Output the [x, y] coordinate of the center of the cell containing the given text.  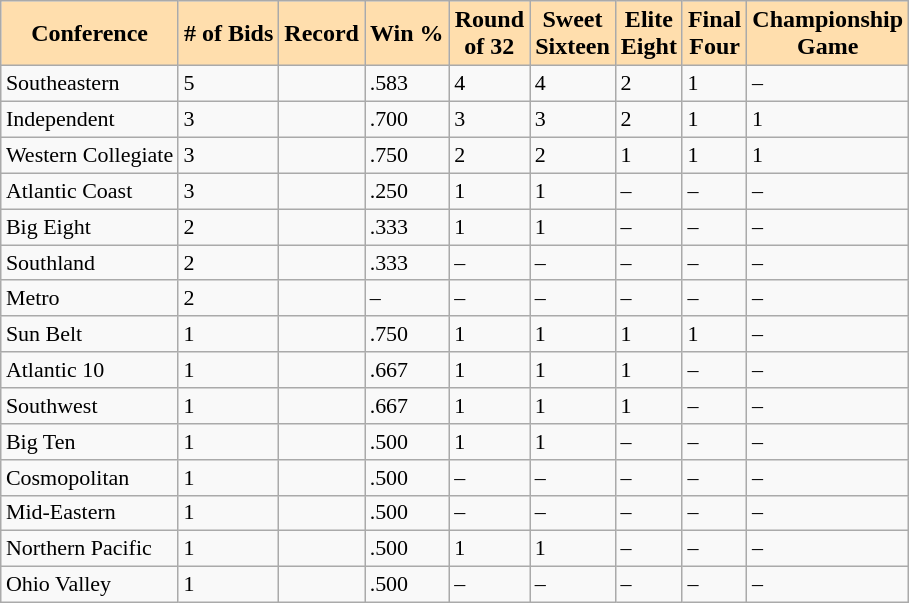
Ohio Valley [90, 585]
Final Four [714, 34]
Sun Belt [90, 334]
Record [322, 34]
Conference [90, 34]
Win % [406, 34]
Sweet Sixteen [573, 34]
Southland [90, 263]
Independent [90, 120]
Northern Pacific [90, 549]
Big Ten [90, 441]
Round of 32 [489, 34]
5 [228, 84]
Mid-Eastern [90, 513]
.583 [406, 84]
Southeastern [90, 84]
Big Eight [90, 227]
Cosmopolitan [90, 477]
.700 [406, 120]
Atlantic 10 [90, 370]
Southwest [90, 406]
.250 [406, 191]
Elite Eight [648, 34]
Western Collegiate [90, 155]
Championship Game [828, 34]
Atlantic Coast [90, 191]
# of Bids [228, 34]
Metro [90, 298]
